Return [x, y] of the center of cell containing provided text 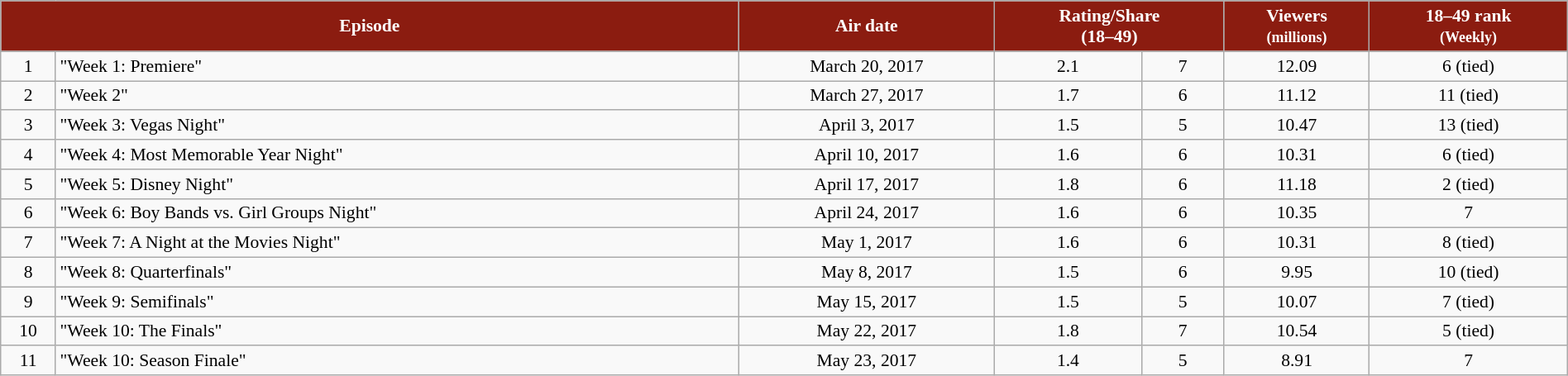
2.1 [1068, 66]
5 (tied) [1469, 331]
"Week 2" [397, 96]
"Week 4: Most Memorable Year Night" [397, 155]
"Week 10: Season Finale" [397, 361]
1 [28, 66]
May 15, 2017 [867, 302]
"Week 5: Disney Night" [397, 184]
"Week 3: Vegas Night" [397, 126]
7 (tied) [1469, 302]
April 17, 2017 [867, 184]
11 (tied) [1469, 96]
May 22, 2017 [867, 331]
Rating/Share(18–49) [1110, 26]
May 23, 2017 [867, 361]
10 (tied) [1469, 273]
"Week 6: Boy Bands vs. Girl Groups Night" [397, 213]
Episode [370, 26]
10 [28, 331]
March 20, 2017 [867, 66]
11 [28, 361]
8 [28, 273]
April 3, 2017 [867, 126]
9.95 [1297, 273]
13 (tied) [1469, 126]
April 10, 2017 [867, 155]
2 (tied) [1469, 184]
May 1, 2017 [867, 243]
"Week 8: Quarterfinals" [397, 273]
10.07 [1297, 302]
8 (tied) [1469, 243]
April 24, 2017 [867, 213]
"Week 7: A Night at the Movies Night" [397, 243]
8.91 [1297, 361]
12.09 [1297, 66]
1.4 [1068, 361]
11.18 [1297, 184]
3 [28, 126]
18–49 rank(Weekly) [1469, 26]
"Week 9: Semifinals" [397, 302]
March 27, 2017 [867, 96]
2 [28, 96]
Air date [867, 26]
Viewers(millions) [1297, 26]
1.7 [1068, 96]
11.12 [1297, 96]
10.54 [1297, 331]
9 [28, 302]
10.35 [1297, 213]
"Week 1: Premiere" [397, 66]
10.47 [1297, 126]
"Week 10: The Finals" [397, 331]
May 8, 2017 [867, 273]
4 [28, 155]
